For the text-containing cell, return its midpoint in [x, y] coordinate format. 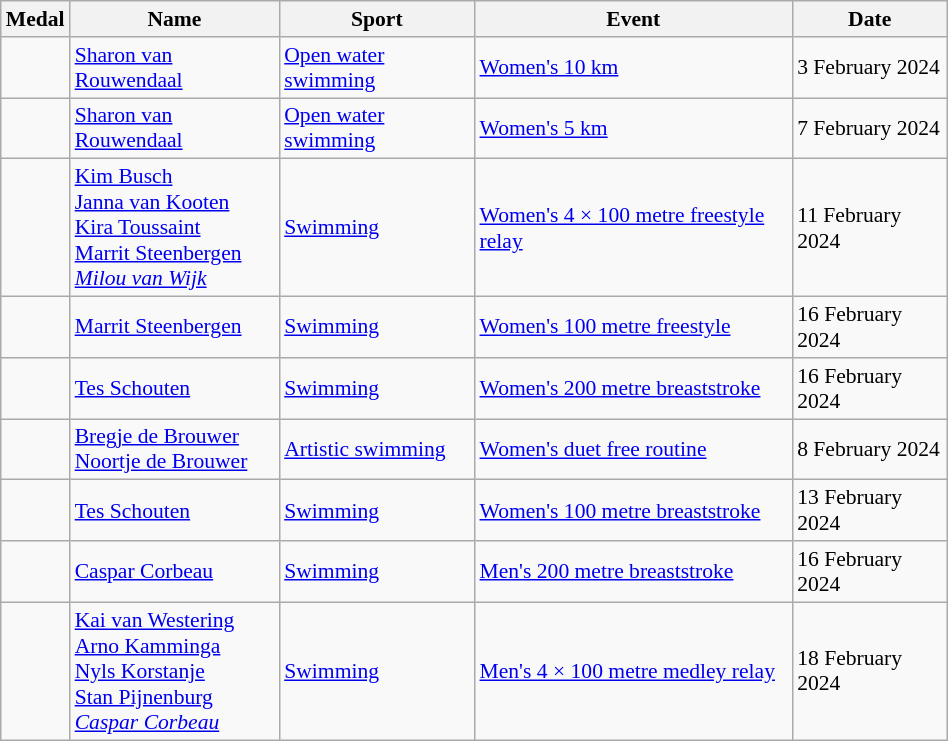
Women's 5 km [633, 128]
8 February 2024 [870, 450]
Women's 4 × 100 metre freestyle relay [633, 228]
Date [870, 19]
3 February 2024 [870, 68]
Name [175, 19]
Artistic swimming [376, 450]
Sport [376, 19]
18 February 2024 [870, 671]
Medal [36, 19]
Marrit Steenbergen [175, 328]
Caspar Corbeau [175, 572]
Women's 200 metre breaststroke [633, 388]
Kai van WesteringArno KammingaNyls KorstanjeStan PijnenburgCaspar Corbeau [175, 671]
11 February 2024 [870, 228]
Women's 100 metre freestyle [633, 328]
Event [633, 19]
Bregje de BrouwerNoortje de Brouwer [175, 450]
Men's 200 metre breaststroke [633, 572]
Kim BuschJanna van KootenKira ToussaintMarrit SteenbergenMilou van Wijk [175, 228]
Women's duet free routine [633, 450]
7 February 2024 [870, 128]
Women's 10 km [633, 68]
Men's 4 × 100 metre medley relay [633, 671]
13 February 2024 [870, 510]
Women's 100 metre breaststroke [633, 510]
